Return [x, y] of the center of cell containing provided text 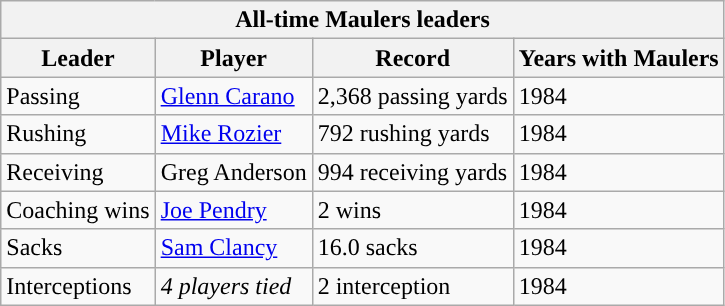
Player [234, 58]
Rushing [78, 134]
Record [412, 58]
Passing [78, 96]
Glenn Carano [234, 96]
Sacks [78, 248]
2 interception [412, 286]
4 players tied [234, 286]
Joe Pendry [234, 210]
792 rushing yards [412, 134]
994 receiving yards [412, 172]
Receiving [78, 172]
Sam Clancy [234, 248]
Greg Anderson [234, 172]
Years with Maulers [618, 58]
2,368 passing yards [412, 96]
Coaching wins [78, 210]
Leader [78, 58]
All-time Maulers leaders [362, 20]
2 wins [412, 210]
Interceptions [78, 286]
16.0 sacks [412, 248]
Mike Rozier [234, 134]
